Extract the [x, y] coordinate from the center of the cell holding the provided text.  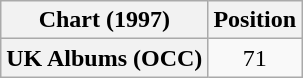
UK Albums (OCC) [104, 58]
71 [255, 58]
Position [255, 20]
Chart (1997) [104, 20]
